Provide the [x, y] coordinate of the cell's center where the given text is located.  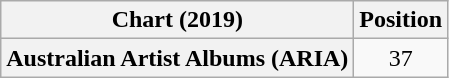
Australian Artist Albums (ARIA) [178, 58]
Chart (2019) [178, 20]
Position [401, 20]
37 [401, 58]
